Find where the given text appears and provide that cell's center as (X, Y) coordinate. 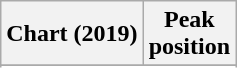
Chart (2019) (72, 34)
Peakposition (189, 34)
